Search for the cell housing the specified text and yield its [x, y] center coordinate. 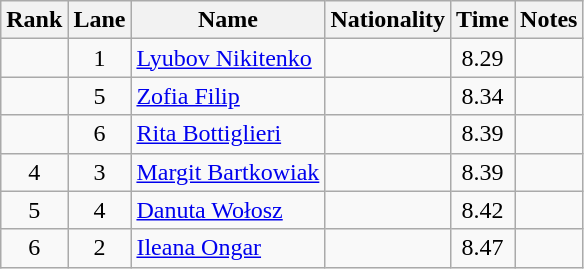
Lyubov Nikitenko [228, 58]
8.47 [483, 248]
2 [100, 248]
Ileana Ongar [228, 248]
8.42 [483, 210]
3 [100, 172]
Notes [549, 20]
Zofia Filip [228, 96]
Nationality [388, 20]
Danuta Wołosz [228, 210]
Rita Bottiglieri [228, 134]
Rank [34, 20]
Name [228, 20]
Lane [100, 20]
8.34 [483, 96]
1 [100, 58]
Time [483, 20]
8.29 [483, 58]
Margit Bartkowiak [228, 172]
